Output the [x, y] coordinate of the center of the cell containing the given text.  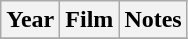
Notes [153, 20]
Film [90, 20]
Year [30, 20]
